Return the [x, y] coordinate for the center point of the cell that contains the specified text.  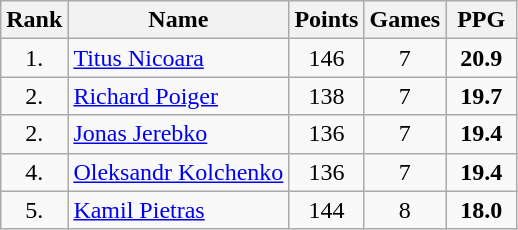
Name [178, 20]
18.0 [482, 210]
Richard Poiger [178, 96]
144 [326, 210]
138 [326, 96]
20.9 [482, 58]
Titus Nicoara [178, 58]
146 [326, 58]
8 [405, 210]
Rank [34, 20]
1. [34, 58]
PPG [482, 20]
5. [34, 210]
19.7 [482, 96]
Points [326, 20]
4. [34, 172]
Games [405, 20]
Jonas Jerebko [178, 134]
Kamil Pietras [178, 210]
Oleksandr Kolchenko [178, 172]
